Find where the given text appears and provide that cell's center as [x, y] coordinate. 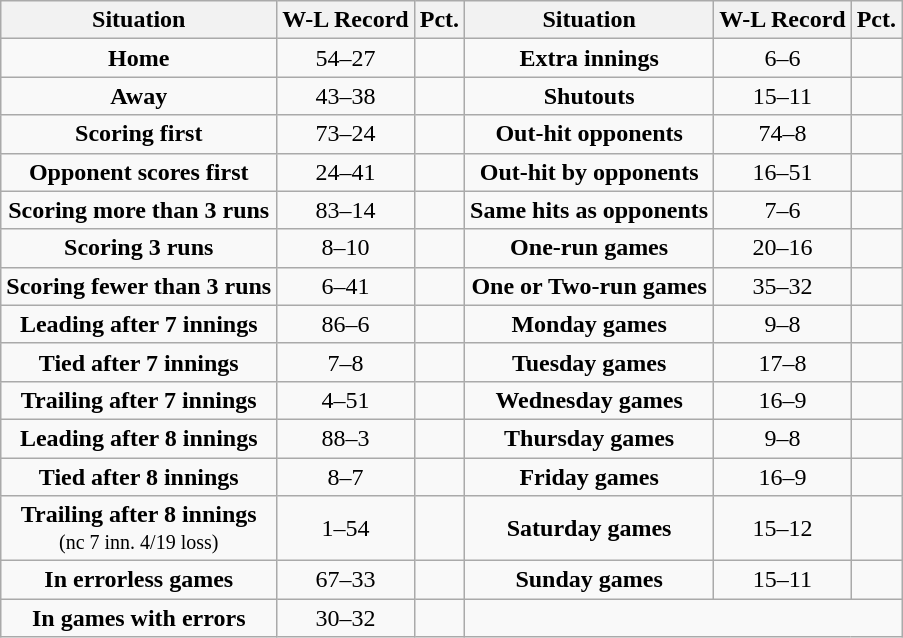
Tied after 7 innings [139, 362]
Trailing after 7 innings [139, 400]
16–51 [782, 172]
Thursday games [590, 438]
One or Two-run games [590, 286]
Scoring more than 3 runs [139, 210]
4–51 [346, 400]
Home [139, 58]
Monday games [590, 324]
Scoring first [139, 134]
43–38 [346, 96]
In games with errors [139, 618]
7–6 [782, 210]
Tied after 8 innings [139, 477]
20–16 [782, 248]
Shutouts [590, 96]
6–41 [346, 286]
Scoring fewer than 3 runs [139, 286]
Saturday games [590, 528]
35–32 [782, 286]
6–6 [782, 58]
Opponent scores first [139, 172]
Same hits as opponents [590, 210]
86–6 [346, 324]
15–12 [782, 528]
Scoring 3 runs [139, 248]
74–8 [782, 134]
Out-hit opponents [590, 134]
83–14 [346, 210]
88–3 [346, 438]
30–32 [346, 618]
1–54 [346, 528]
24–41 [346, 172]
Out-hit by opponents [590, 172]
54–27 [346, 58]
Away [139, 96]
7–8 [346, 362]
Sunday games [590, 580]
17–8 [782, 362]
Friday games [590, 477]
Wednesday games [590, 400]
Leading after 7 innings [139, 324]
In errorless games [139, 580]
Extra innings [590, 58]
73–24 [346, 134]
Tuesday games [590, 362]
8–10 [346, 248]
Trailing after 8 innings(nc 7 inn. 4/19 loss) [139, 528]
One-run games [590, 248]
Leading after 8 innings [139, 438]
67–33 [346, 580]
8–7 [346, 477]
